Locate the cell with the specified text and output its [x, y] center coordinate. 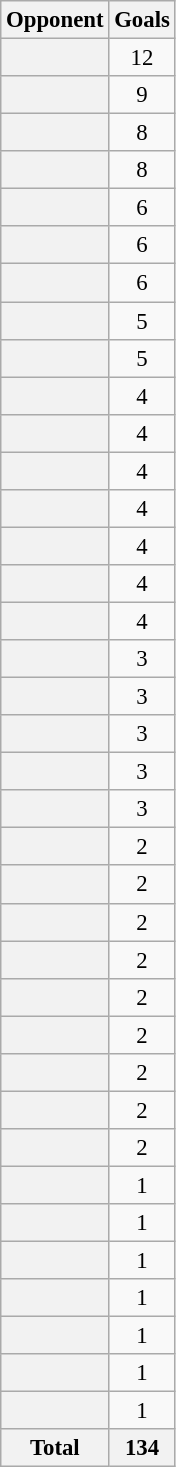
12 [142, 58]
Opponent [55, 20]
9 [142, 95]
Goals [142, 20]
